From the cell containing the given text, extract its center point as [x, y] coordinate. 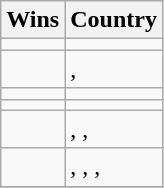
Country [114, 20]
, , , [114, 167]
, [114, 69]
Wins [33, 20]
, , [114, 129]
